Return [x, y] of the center of cell containing provided text 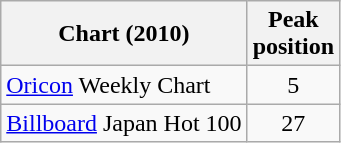
Peakposition [293, 34]
Oricon Weekly Chart [124, 85]
Billboard Japan Hot 100 [124, 123]
5 [293, 85]
Chart (2010) [124, 34]
27 [293, 123]
